Provide the (X, Y) coordinate of the cell's center where the given text is located.  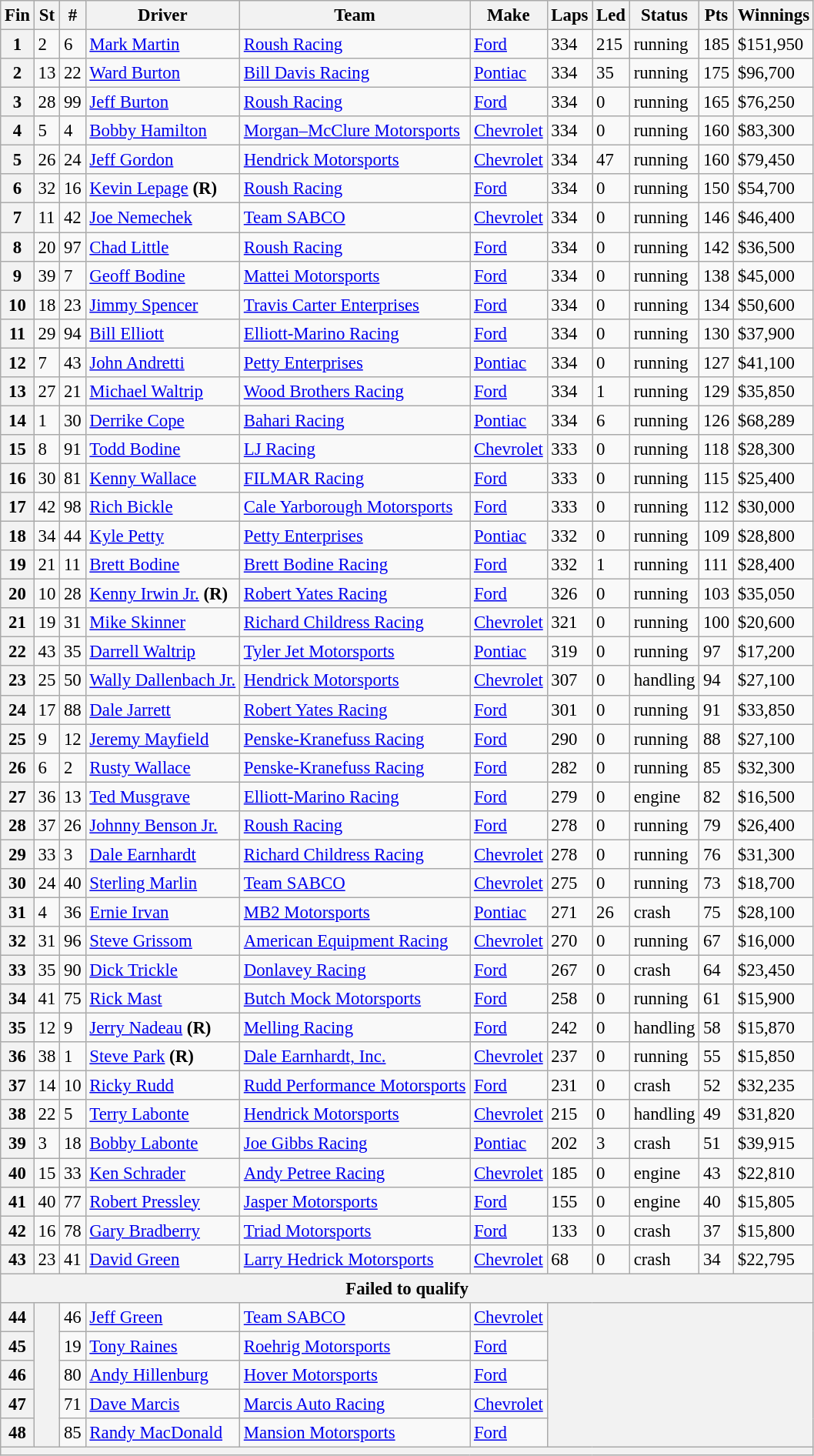
Tyler Jet Motorsports (354, 652)
Rusty Wallace (162, 767)
76 (717, 854)
127 (717, 362)
$46,400 (773, 218)
90 (72, 970)
Ken Schrader (162, 1173)
$68,289 (773, 420)
73 (717, 883)
202 (569, 1144)
78 (72, 1231)
$16,000 (773, 941)
Hover Motorsports (354, 1375)
$18,700 (773, 883)
Make (509, 15)
$28,100 (773, 912)
Darrell Waltrip (162, 652)
Randy MacDonald (162, 1433)
Winnings (773, 15)
129 (717, 392)
$41,100 (773, 362)
81 (72, 478)
$32,235 (773, 1086)
165 (717, 102)
Geoff Bodine (162, 276)
LJ Racing (354, 449)
61 (717, 999)
Kenny Irwin Jr. (R) (162, 594)
$39,915 (773, 1144)
$35,850 (773, 392)
142 (717, 247)
Ricky Rudd (162, 1086)
Failed to qualify (408, 1288)
301 (569, 710)
# (72, 15)
118 (717, 449)
Mike Skinner (162, 623)
$23,450 (773, 970)
$15,870 (773, 1028)
Derrike Cope (162, 420)
Jeff Green (162, 1317)
77 (72, 1201)
96 (72, 941)
Mark Martin (162, 45)
270 (569, 941)
Wood Brothers Racing (354, 392)
$30,000 (773, 507)
Jeff Gordon (162, 160)
146 (717, 218)
271 (569, 912)
109 (717, 536)
Johnny Benson Jr. (162, 826)
Jasper Motorsports (354, 1201)
Bill Davis Racing (354, 73)
$16,500 (773, 796)
Sterling Marlin (162, 883)
Travis Carter Enterprises (354, 305)
Dale Earnhardt (162, 854)
290 (569, 739)
Kyle Petty (162, 536)
David Green (162, 1259)
Cale Yarborough Motorsports (354, 507)
$15,805 (773, 1201)
58 (717, 1028)
Marcis Auto Racing (354, 1404)
$31,300 (773, 854)
Ward Burton (162, 73)
Melling Racing (354, 1028)
Ted Musgrave (162, 796)
267 (569, 970)
Jerry Nadeau (R) (162, 1028)
Rick Mast (162, 999)
100 (717, 623)
Jimmy Spencer (162, 305)
$37,900 (773, 333)
112 (717, 507)
Larry Hedrick Motorsports (354, 1259)
115 (717, 478)
Gary Bradberry (162, 1231)
$28,400 (773, 565)
Joe Gibbs Racing (354, 1144)
$31,820 (773, 1115)
Steve Park (R) (162, 1057)
67 (717, 941)
Bobby Labonte (162, 1144)
Roehrig Motorsports (354, 1346)
Jeff Burton (162, 102)
$15,800 (773, 1231)
$15,850 (773, 1057)
82 (717, 796)
Terry Labonte (162, 1115)
Driver (162, 15)
$45,000 (773, 276)
$26,400 (773, 826)
$33,850 (773, 710)
$35,050 (773, 594)
Laps (569, 15)
326 (569, 594)
Mansion Motorsports (354, 1433)
Bill Elliott (162, 333)
$17,200 (773, 652)
Dale Jarrett (162, 710)
$76,250 (773, 102)
Dale Earnhardt, Inc. (354, 1057)
Triad Motorsports (354, 1231)
Kenny Wallace (162, 478)
Wally Dallenbach Jr. (162, 681)
Dick Trickle (162, 970)
Bobby Hamilton (162, 131)
282 (569, 767)
American Equipment Racing (354, 941)
Joe Nemechek (162, 218)
$15,900 (773, 999)
Bahari Racing (354, 420)
98 (72, 507)
55 (717, 1057)
126 (717, 420)
Michael Waltrip (162, 392)
Mattei Motorsports (354, 276)
279 (569, 796)
Morgan–McClure Motorsports (354, 131)
80 (72, 1375)
64 (717, 970)
79 (717, 826)
Pts (717, 15)
$36,500 (773, 247)
Jeremy Mayfield (162, 739)
Butch Mock Motorsports (354, 999)
242 (569, 1028)
103 (717, 594)
$20,600 (773, 623)
321 (569, 623)
Led (611, 15)
71 (72, 1404)
Status (664, 15)
St (46, 15)
48 (18, 1433)
Rudd Performance Motorsports (354, 1086)
MB2 Motorsports (354, 912)
68 (569, 1259)
Tony Raines (162, 1346)
134 (717, 305)
150 (717, 189)
Team (354, 15)
FILMAR Racing (354, 478)
52 (717, 1086)
Robert Pressley (162, 1201)
$32,300 (773, 767)
51 (717, 1144)
Brett Bodine (162, 565)
49 (717, 1115)
$151,950 (773, 45)
Donlavey Racing (354, 970)
$28,300 (773, 449)
Rich Bickle (162, 507)
155 (569, 1201)
50 (72, 681)
231 (569, 1086)
Chad Little (162, 247)
175 (717, 73)
Brett Bodine Racing (354, 565)
Kevin Lepage (R) (162, 189)
Andy Petree Racing (354, 1173)
Steve Grissom (162, 941)
$22,810 (773, 1173)
$22,795 (773, 1259)
Dave Marcis (162, 1404)
$79,450 (773, 160)
275 (569, 883)
319 (569, 652)
John Andretti (162, 362)
258 (569, 999)
$83,300 (773, 131)
$50,600 (773, 305)
Andy Hillenburg (162, 1375)
111 (717, 565)
$54,700 (773, 189)
133 (569, 1231)
$25,400 (773, 478)
99 (72, 102)
237 (569, 1057)
130 (717, 333)
45 (18, 1346)
$28,800 (773, 536)
Fin (18, 15)
$96,700 (773, 73)
Ernie Irvan (162, 912)
307 (569, 681)
138 (717, 276)
Todd Bodine (162, 449)
